Locate the cell with the specified text and output its (x, y) center coordinate. 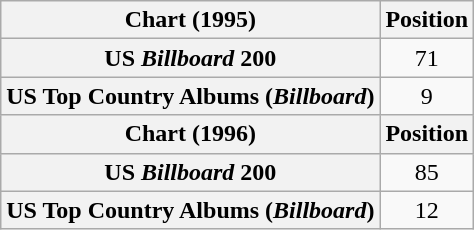
12 (427, 210)
Chart (1995) (190, 20)
9 (427, 96)
Chart (1996) (190, 134)
71 (427, 58)
85 (427, 172)
